Output the [x, y] coordinate of the center of the cell containing the given text.  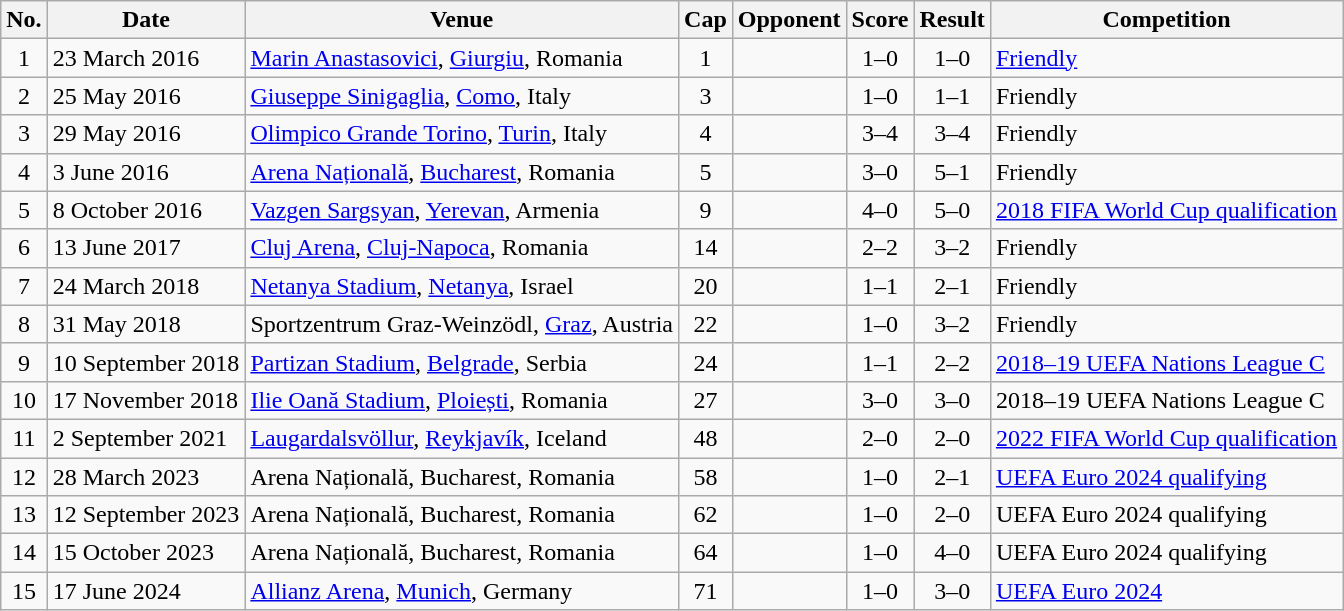
3 June 2016 [146, 172]
Olimpico Grande Torino, Turin, Italy [462, 134]
12 [24, 477]
11 [24, 438]
Partizan Stadium, Belgrade, Serbia [462, 362]
Netanya Stadium, Netanya, Israel [462, 286]
71 [706, 591]
10 September 2018 [146, 362]
48 [706, 438]
8 October 2016 [146, 210]
13 June 2017 [146, 248]
20 [706, 286]
2018 FIFA World Cup qualification [1166, 210]
6 [24, 248]
17 June 2024 [146, 591]
22 [706, 324]
8 [24, 324]
5–1 [952, 172]
UEFA Euro 2024 [1166, 591]
17 November 2018 [146, 400]
24 [706, 362]
Marin Anastasovici, Giurgiu, Romania [462, 58]
23 March 2016 [146, 58]
Result [952, 20]
13 [24, 515]
7 [24, 286]
Laugardalsvöllur, Reykjavík, Iceland [462, 438]
29 May 2016 [146, 134]
28 March 2023 [146, 477]
15 [24, 591]
Date [146, 20]
27 [706, 400]
58 [706, 477]
15 October 2023 [146, 553]
Venue [462, 20]
No. [24, 20]
Opponent [789, 20]
Score [880, 20]
Ilie Oană Stadium, Ploiești, Romania [462, 400]
Competition [1166, 20]
2022 FIFA World Cup qualification [1166, 438]
Cap [706, 20]
2 September 2021 [146, 438]
Vazgen Sargsyan, Yerevan, Armenia [462, 210]
2 [24, 96]
62 [706, 515]
10 [24, 400]
25 May 2016 [146, 96]
Allianz Arena, Munich, Germany [462, 591]
64 [706, 553]
Cluj Arena, Cluj-Napoca, Romania [462, 248]
31 May 2018 [146, 324]
24 March 2018 [146, 286]
Giuseppe Sinigaglia, Como, Italy [462, 96]
12 September 2023 [146, 515]
5–0 [952, 210]
Sportzentrum Graz-Weinzödl, Graz, Austria [462, 324]
